Find where the given text appears and provide that cell's center as [X, Y] coordinate. 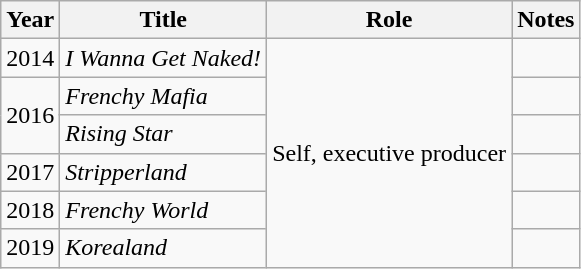
2014 [30, 58]
Year [30, 20]
Rising Star [164, 134]
2017 [30, 172]
Role [390, 20]
2016 [30, 115]
Self, executive producer [390, 153]
Stripperland [164, 172]
2018 [30, 210]
Title [164, 20]
I Wanna Get Naked! [164, 58]
2019 [30, 248]
Notes [546, 20]
Korealand [164, 248]
Frenchy Mafia [164, 96]
Frenchy World [164, 210]
